Output the [x, y] coordinate of the center of the cell containing the given text.  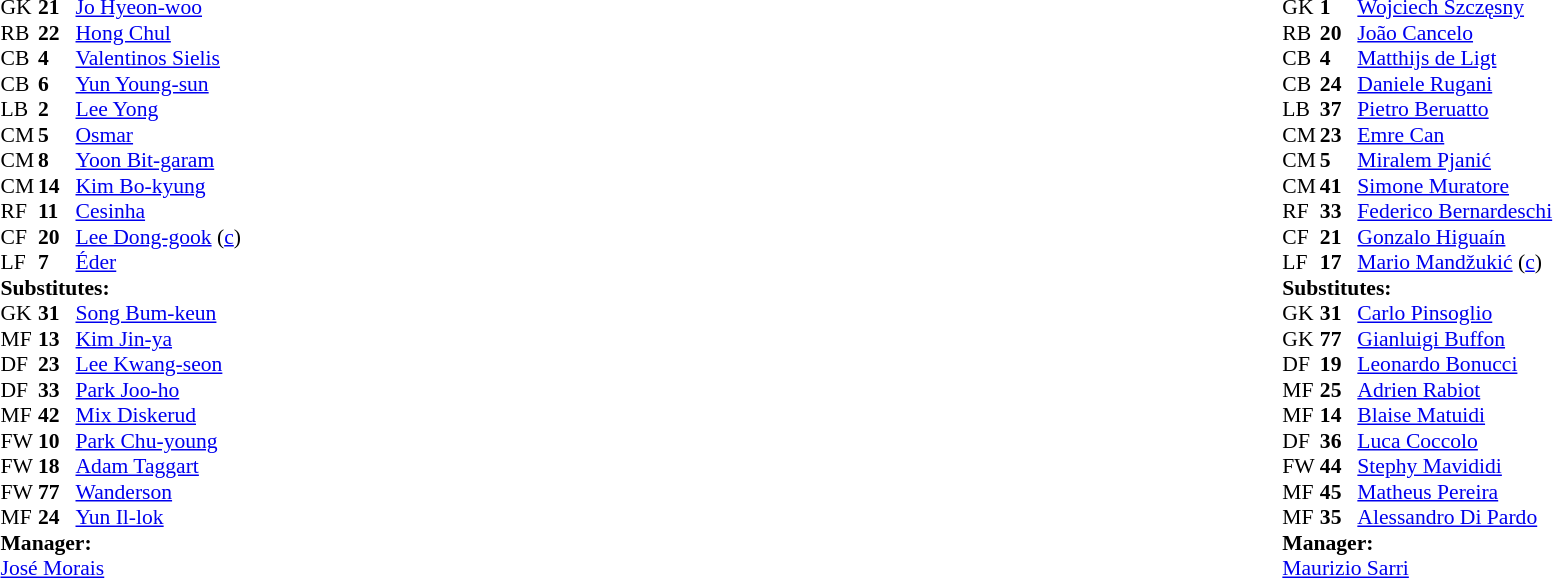
Kim Bo-kyung [158, 186]
10 [57, 441]
Federico Bernardeschi [1454, 211]
7 [57, 263]
21 [1339, 237]
Emre Can [1454, 135]
25 [1339, 390]
Pietro Beruatto [1454, 109]
42 [57, 415]
Luca Coccolo [1454, 441]
Adrien Rabiot [1454, 390]
Blaise Matuidi [1454, 415]
Park Joo-ho [158, 390]
Osmar [158, 135]
2 [57, 109]
22 [57, 33]
Adam Taggart [158, 467]
Hong Chul [158, 33]
37 [1339, 109]
Valentinos Sielis [158, 59]
13 [57, 339]
Carlo Pinsoglio [1454, 313]
35 [1339, 517]
Lee Yong [158, 109]
Éder [158, 263]
Lee Kwang-seon [158, 365]
Song Bum-keun [158, 313]
Matheus Pereira [1454, 492]
Miralem Pjanić [1454, 161]
Wanderson [158, 492]
18 [57, 467]
Mario Mandžukić (c) [1454, 263]
Alessandro Di Pardo [1454, 517]
Mix Diskerud [158, 415]
Yun Young-sun [158, 84]
Gianluigi Buffon [1454, 339]
Gonzalo Higuaín [1454, 237]
Matthijs de Ligt [1454, 59]
17 [1339, 263]
Yoon Bit-garam [158, 161]
Kim Jin-ya [158, 339]
6 [57, 84]
João Cancelo [1454, 33]
Stephy Mavididi [1454, 467]
45 [1339, 492]
Leonardo Bonucci [1454, 365]
Park Chu-young [158, 441]
44 [1339, 467]
41 [1339, 186]
Cesinha [158, 211]
Simone Muratore [1454, 186]
19 [1339, 365]
Lee Dong-gook (c) [158, 237]
Yun Il-lok [158, 517]
8 [57, 161]
11 [57, 211]
Daniele Rugani [1454, 84]
36 [1339, 441]
